Output the (X, Y) coordinate of the center of the cell containing the given text.  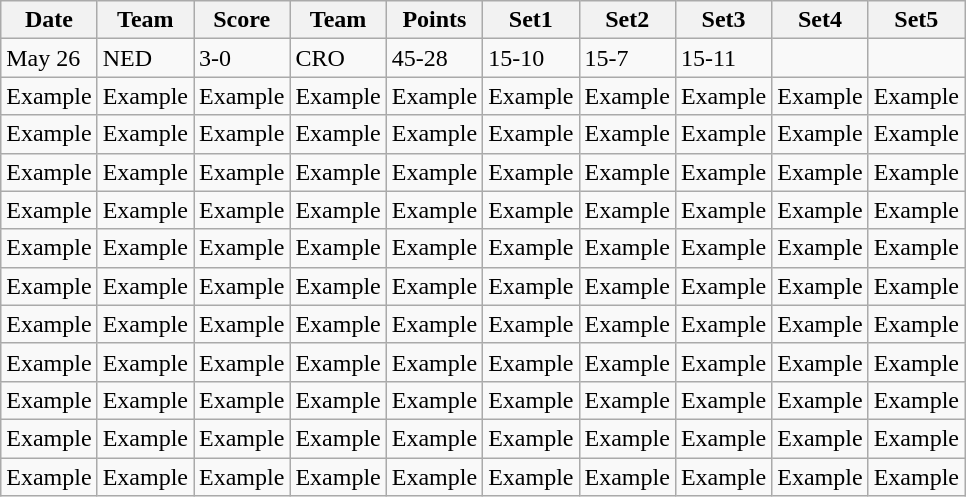
3-0 (242, 58)
Set2 (627, 20)
Set5 (916, 20)
Set4 (820, 20)
CRO (338, 58)
NED (145, 58)
45-28 (434, 58)
15-11 (723, 58)
15-10 (531, 58)
Set1 (531, 20)
15-7 (627, 58)
Date (49, 20)
Score (242, 20)
Points (434, 20)
Set3 (723, 20)
May 26 (49, 58)
